For the text-containing cell, return its midpoint in (X, Y) coordinate format. 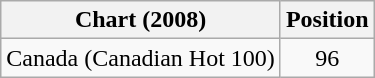
Canada (Canadian Hot 100) (141, 58)
96 (327, 58)
Chart (2008) (141, 20)
Position (327, 20)
